Determine the [X, Y] coordinate at the center of the cell enclosing the given text.  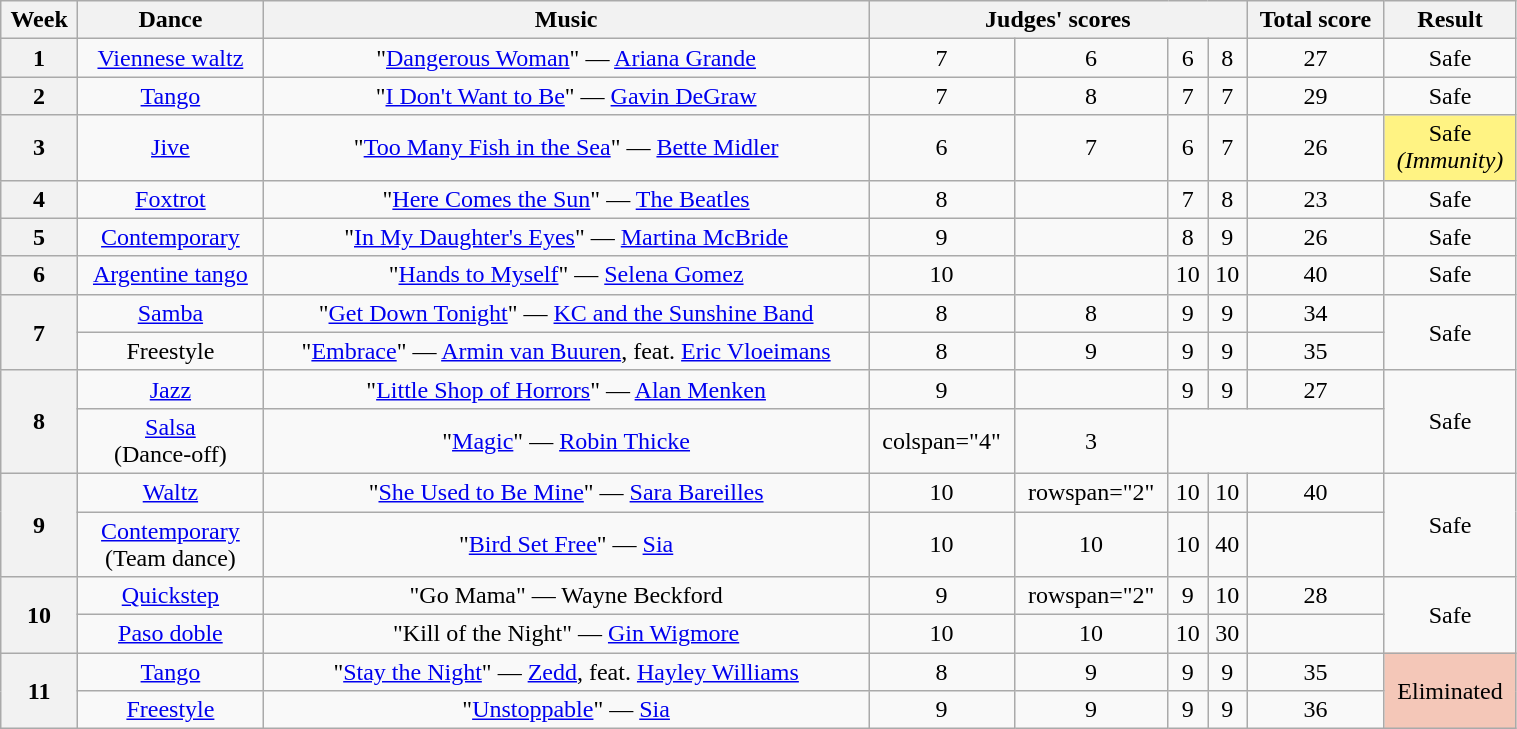
Total score [1316, 20]
4 [40, 199]
30 [1228, 634]
5 [40, 237]
Samba [170, 313]
"Hands to Myself" — Selena Gomez [566, 275]
Judges' scores [1058, 20]
"Embrace" — Armin van Buuren, feat. Eric Vloeimans [566, 351]
"I Don't Want to Be" — Gavin DeGraw [566, 96]
34 [1316, 313]
1 [40, 58]
Eliminated [1450, 691]
Jazz [170, 389]
"Stay the Night" — Zedd, feat. Hayley Williams [566, 672]
Waltz [170, 492]
"Unstoppable" — Sia [566, 710]
"Too Many Fish in the Sea" — Bette Midler [566, 148]
"Get Down Tonight" — KC and the Sunshine Band [566, 313]
"Dangerous Woman" — Ariana Grande [566, 58]
11 [40, 691]
2 [40, 96]
"Here Comes the Sun" — The Beatles [566, 199]
colspan="4" [942, 440]
Dance [170, 20]
29 [1316, 96]
Contemporary(Team dance) [170, 544]
Result [1450, 20]
Safe(Immunity) [1450, 148]
Contemporary [170, 237]
"She Used to Be Mine" — Sara Bareilles [566, 492]
Argentine tango [170, 275]
Music [566, 20]
36 [1316, 710]
Paso doble [170, 634]
"Bird Set Free" — Sia [566, 544]
Salsa(Dance-off) [170, 440]
Week [40, 20]
"Go Mama" — Wayne Beckford [566, 596]
"In My Daughter's Eyes" — Martina McBride [566, 237]
28 [1316, 596]
"Kill of the Night" — Gin Wigmore [566, 634]
Jive [170, 148]
Quickstep [170, 596]
23 [1316, 199]
Foxtrot [170, 199]
"Magic" — Robin Thicke [566, 440]
Viennese waltz [170, 58]
"Little Shop of Horrors" — Alan Menken [566, 389]
